Find where the given text appears and provide that cell's center as [X, Y] coordinate. 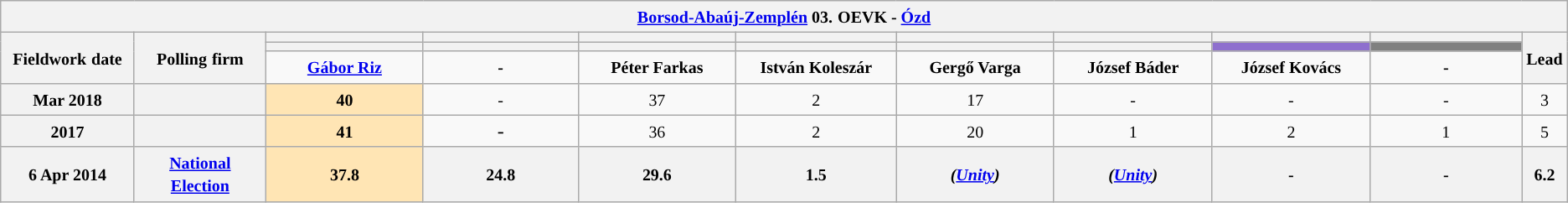
5 [1545, 131]
40 [344, 99]
József Báder [1132, 67]
41 [344, 131]
36 [657, 131]
Borsod-Abaúj-Zemplén 03. OEVK - Ózd [784, 17]
Gábor Riz [344, 67]
6 Apr 2014 [67, 174]
24.8 [501, 174]
1.5 [816, 174]
National Election [199, 174]
37 [657, 99]
Lead [1545, 58]
37.8 [344, 174]
Fieldwork date [67, 58]
Mar 2018 [67, 99]
Gergő Varga [975, 67]
Polling firm [199, 58]
József Kovács [1292, 67]
6.2 [1545, 174]
20 [975, 131]
2017 [67, 131]
3 [1545, 99]
István Koleszár [816, 67]
29.6 [657, 174]
17 [975, 99]
Péter Farkas [657, 67]
